Provide the (X, Y) coordinate of the cell's center where the given text is located.  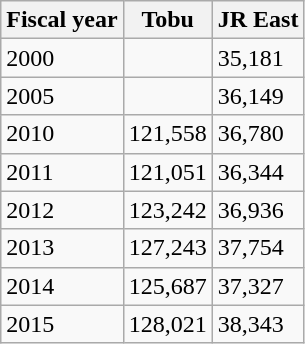
37,754 (258, 248)
35,181 (258, 58)
36,344 (258, 172)
127,243 (168, 248)
123,242 (168, 210)
2015 (62, 324)
37,327 (258, 286)
2010 (62, 134)
125,687 (168, 286)
36,149 (258, 96)
36,780 (258, 134)
2012 (62, 210)
2005 (62, 96)
128,021 (168, 324)
Fiscal year (62, 20)
2013 (62, 248)
121,558 (168, 134)
121,051 (168, 172)
2011 (62, 172)
2000 (62, 58)
Tobu (168, 20)
JR East (258, 20)
36,936 (258, 210)
2014 (62, 286)
38,343 (258, 324)
